Identify which cell holds the provided text, then report its (x, y) central coordinate. 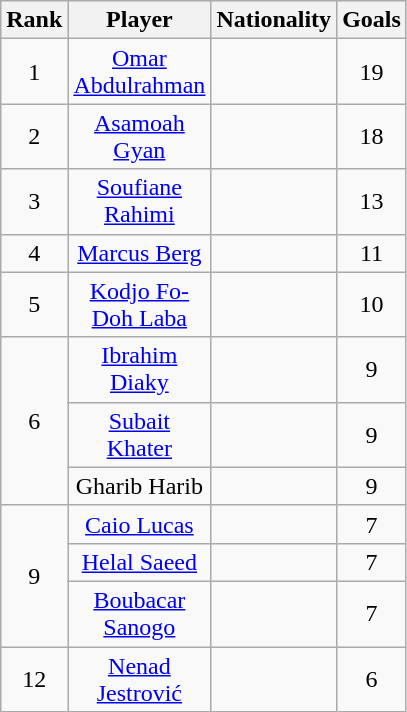
Goals (372, 20)
19 (372, 72)
18 (372, 136)
1 (34, 72)
Helal Saeed (140, 562)
Rank (34, 20)
Kodjo Fo-Doh Laba (140, 304)
Asamoah Gyan (140, 136)
Soufiane Rahimi (140, 202)
Ibrahim Diaky (140, 370)
2 (34, 136)
Marcus Berg (140, 253)
4 (34, 253)
Caio Lucas (140, 524)
12 (34, 678)
Nationality (274, 20)
11 (372, 253)
Omar Abdulrahman (140, 72)
Nenad Jestrović (140, 678)
5 (34, 304)
Gharib Harib (140, 486)
Subait Khater (140, 434)
13 (372, 202)
3 (34, 202)
Player (140, 20)
Boubacar Sanogo (140, 614)
10 (372, 304)
